From the cell containing the given text, extract its center point as (X, Y) coordinate. 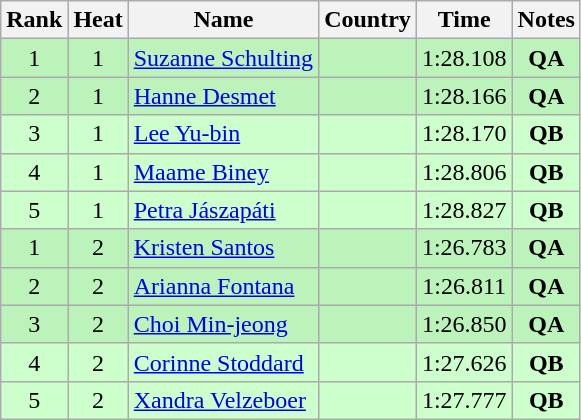
1:28.166 (464, 96)
Time (464, 20)
1:28.108 (464, 58)
1:28.806 (464, 172)
Arianna Fontana (223, 286)
Hanne Desmet (223, 96)
1:28.170 (464, 134)
Suzanne Schulting (223, 58)
Xandra Velzeboer (223, 400)
1:26.811 (464, 286)
Maame Biney (223, 172)
1:27.777 (464, 400)
1:28.827 (464, 210)
Rank (34, 20)
1:26.783 (464, 248)
Lee Yu-bin (223, 134)
Kristen Santos (223, 248)
Heat (98, 20)
1:26.850 (464, 324)
Name (223, 20)
Corinne Stoddard (223, 362)
Country (368, 20)
Petra Jászapáti (223, 210)
Notes (546, 20)
1:27.626 (464, 362)
Choi Min-jeong (223, 324)
